For the text-containing cell, return its midpoint in [x, y] coordinate format. 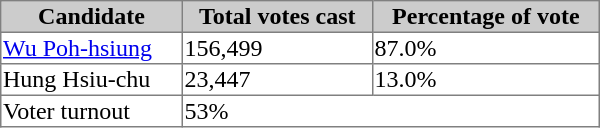
Percentage of vote [486, 17]
23,447 [277, 80]
156,499 [277, 48]
53% [390, 111]
13.0% [486, 80]
Candidate [92, 17]
Total votes cast [277, 17]
Voter turnout [92, 111]
87.0% [486, 48]
Wu Poh-hsiung [92, 48]
Hung Hsiu-chu [92, 80]
